Determine the (x, y) coordinate at the center of the cell enclosing the given text.  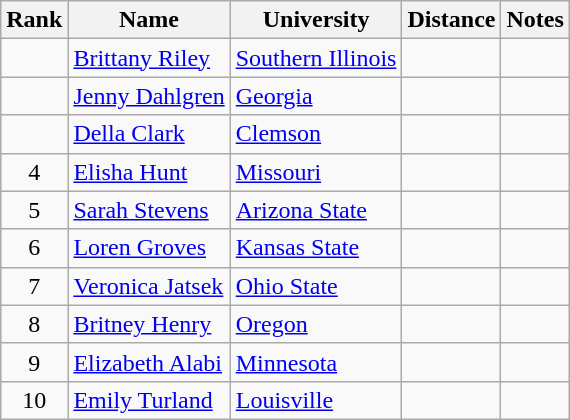
Emily Turland (149, 400)
Kansas State (316, 248)
6 (34, 248)
7 (34, 286)
Della Clark (149, 134)
Britney Henry (149, 324)
Rank (34, 20)
8 (34, 324)
5 (34, 210)
Louisville (316, 400)
Elizabeth Alabi (149, 362)
Jenny Dahlgren (149, 96)
Minnesota (316, 362)
Loren Groves (149, 248)
Southern Illinois (316, 58)
Brittany Riley (149, 58)
Distance (452, 20)
Name (149, 20)
Clemson (316, 134)
Notes (535, 20)
Missouri (316, 172)
Veronica Jatsek (149, 286)
University (316, 20)
Sarah Stevens (149, 210)
Oregon (316, 324)
4 (34, 172)
10 (34, 400)
Arizona State (316, 210)
Ohio State (316, 286)
9 (34, 362)
Georgia (316, 96)
Elisha Hunt (149, 172)
